Scan for the cell matching the given text and deliver its [X, Y] coordinate at center. 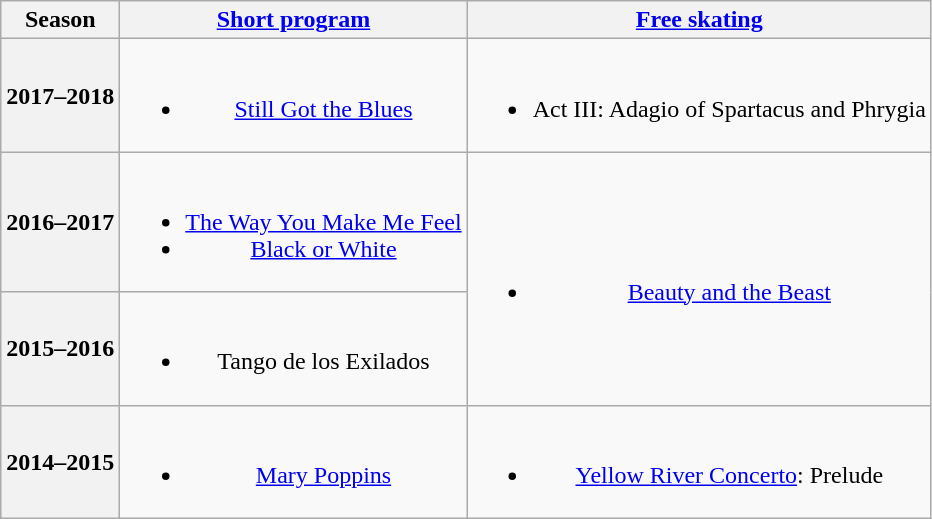
Mary Poppins [294, 462]
Free skating [699, 20]
Short program [294, 20]
Yellow River Concerto: Prelude [699, 462]
The Way You Make Me Feel Black or White [294, 222]
2017–2018 [60, 96]
Act III: Adagio of Spartacus and Phrygia [699, 96]
Season [60, 20]
2014–2015 [60, 462]
Beauty and the Beast [699, 278]
Still Got the Blues [294, 96]
2015–2016 [60, 348]
2016–2017 [60, 222]
Tango de los Exilados [294, 348]
